Output the (x, y) coordinate of the center of the cell containing the given text.  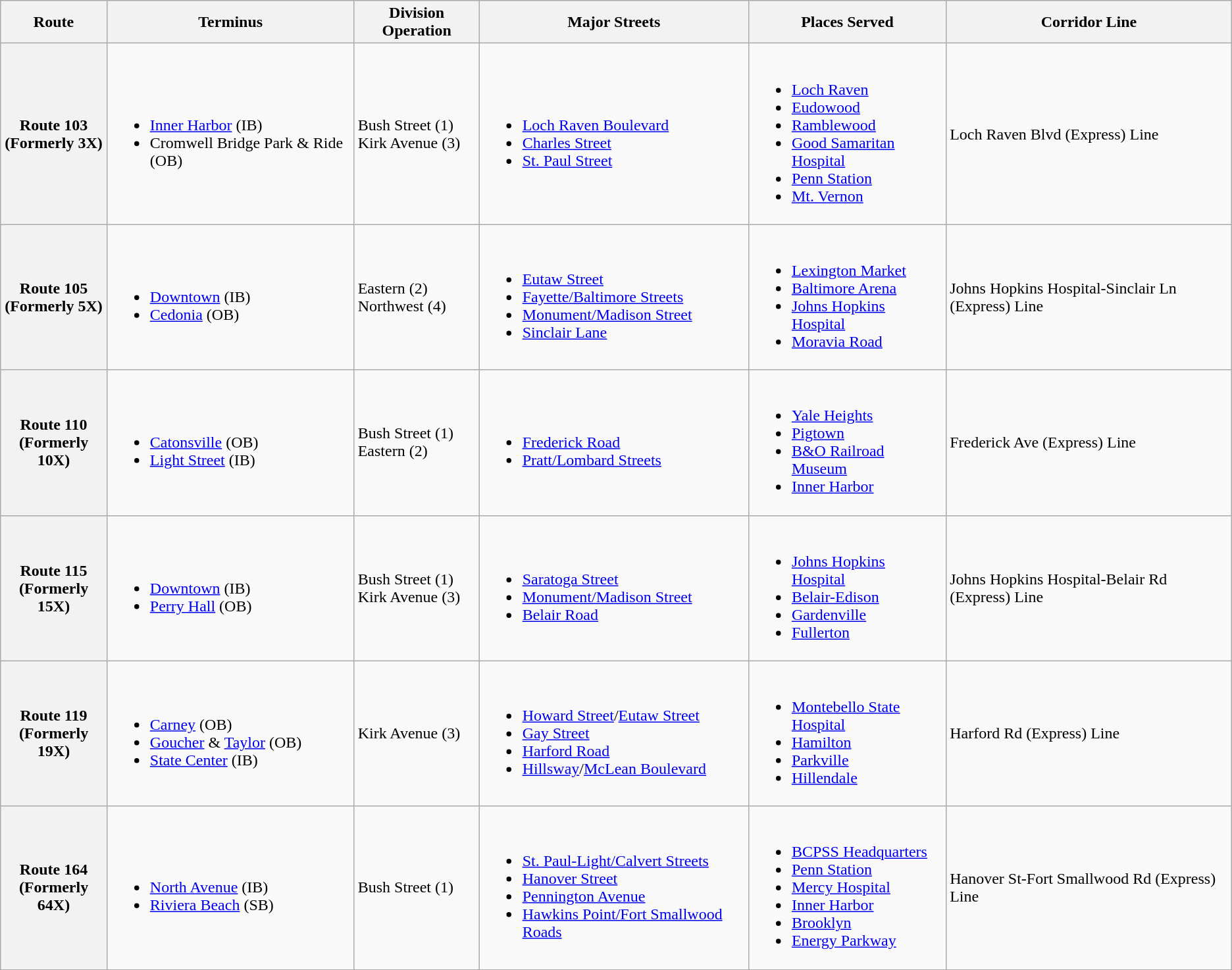
Johns Hopkins Hospital-Belair Rd (Express) Line (1089, 588)
Route 103(Formerly 3X) (54, 134)
Lexington MarketBaltimore ArenaJohns Hopkins HospitalMoravia Road (847, 297)
North Avenue (IB)Riviera Beach (SB) (230, 888)
Route 164(Formerly 64X) (54, 888)
Johns Hopkins Hospital-Sinclair Ln (Express) Line (1089, 297)
Terminus (230, 22)
Route 110(Formerly 10X) (54, 442)
Loch RavenEudowoodRamblewoodGood Samaritan HospitalPenn StationMt. Vernon (847, 134)
Route 115(Formerly 15X) (54, 588)
Kirk Avenue (3) (417, 733)
Inner Harbor (IB)Cromwell Bridge Park & Ride (OB) (230, 134)
Eutaw StreetFayette/Baltimore StreetsMonument/Madison StreetSinclair Lane (613, 297)
BCPSS HeadquartersPenn StationMercy HospitalInner HarborBrooklynEnergy Parkway (847, 888)
Eastern (2)Northwest (4) (417, 297)
Downtown (IB)Cedonia (OB) (230, 297)
Major Streets (613, 22)
Loch Raven BoulevardCharles StreetSt. Paul Street (613, 134)
Bush Street (1) (417, 888)
Route (54, 22)
Carney (OB)Goucher & Taylor (OB)State Center (IB) (230, 733)
Montebello State HospitalHamiltonParkvilleHillendale (847, 733)
Harford Rd (Express) Line (1089, 733)
Catonsville (OB)Light Street (IB) (230, 442)
Route 119(Formerly 19X) (54, 733)
Frederick RoadPratt/Lombard Streets (613, 442)
Saratoga StreetMonument/Madison StreetBelair Road (613, 588)
Downtown (IB)Perry Hall (OB) (230, 588)
Bush Street (1)Eastern (2) (417, 442)
Hanover St-Fort Smallwood Rd (Express) Line (1089, 888)
Johns Hopkins HospitalBelair-EdisonGardenvilleFullerton (847, 588)
Howard Street/Eutaw StreetGay StreetHarford RoadHillsway/McLean Boulevard (613, 733)
Yale HeightsPigtownB&O Railroad MuseumInner Harbor (847, 442)
St. Paul-Light/Calvert StreetsHanover StreetPennington AvenueHawkins Point/Fort Smallwood Roads (613, 888)
Frederick Ave (Express) Line (1089, 442)
Corridor Line (1089, 22)
Division Operation (417, 22)
Places Served (847, 22)
Loch Raven Blvd (Express) Line (1089, 134)
Route 105(Formerly 5X) (54, 297)
